Search for the cell housing the specified text and yield its (X, Y) center coordinate. 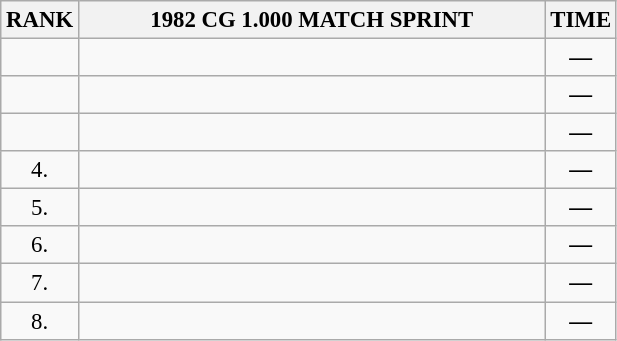
5. (40, 208)
7. (40, 283)
4. (40, 170)
1982 CG 1.000 MATCH SPRINT (312, 20)
TIME (580, 20)
RANK (40, 20)
8. (40, 321)
6. (40, 245)
